Output the [x, y] coordinate of the center of the cell containing the given text.  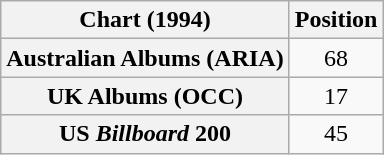
Chart (1994) [145, 20]
45 [336, 134]
17 [336, 96]
Australian Albums (ARIA) [145, 58]
US Billboard 200 [145, 134]
Position [336, 20]
UK Albums (OCC) [145, 96]
68 [336, 58]
